Search for the cell housing the specified text and yield its (X, Y) center coordinate. 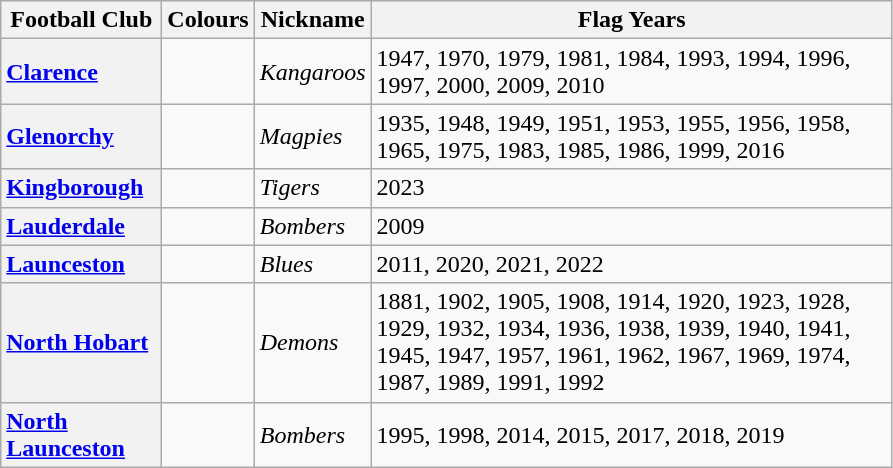
2009 (632, 226)
Launceston (82, 264)
Flag Years (632, 20)
North Launceston (82, 434)
Demons (312, 342)
Colours (208, 20)
Tigers (312, 188)
Kangaroos (312, 72)
Kingborough (82, 188)
Blues (312, 264)
Clarence (82, 72)
Nickname (312, 20)
1995, 1998, 2014, 2015, 2017, 2018, 2019 (632, 434)
North Hobart (82, 342)
2011, 2020, 2021, 2022 (632, 264)
Magpies (312, 136)
Glenorchy (82, 136)
1935, 1948, 1949, 1951, 1953, 1955, 1956, 1958,1965, 1975, 1983, 1985, 1986, 1999, 2016 (632, 136)
2023 (632, 188)
Football Club (82, 20)
1947, 1970, 1979, 1981, 1984, 1993, 1994, 1996, 1997, 2000, 2009, 2010 (632, 72)
Lauderdale (82, 226)
